Capture the cell that displays the provided text and extract its [X, Y] central coordinate. 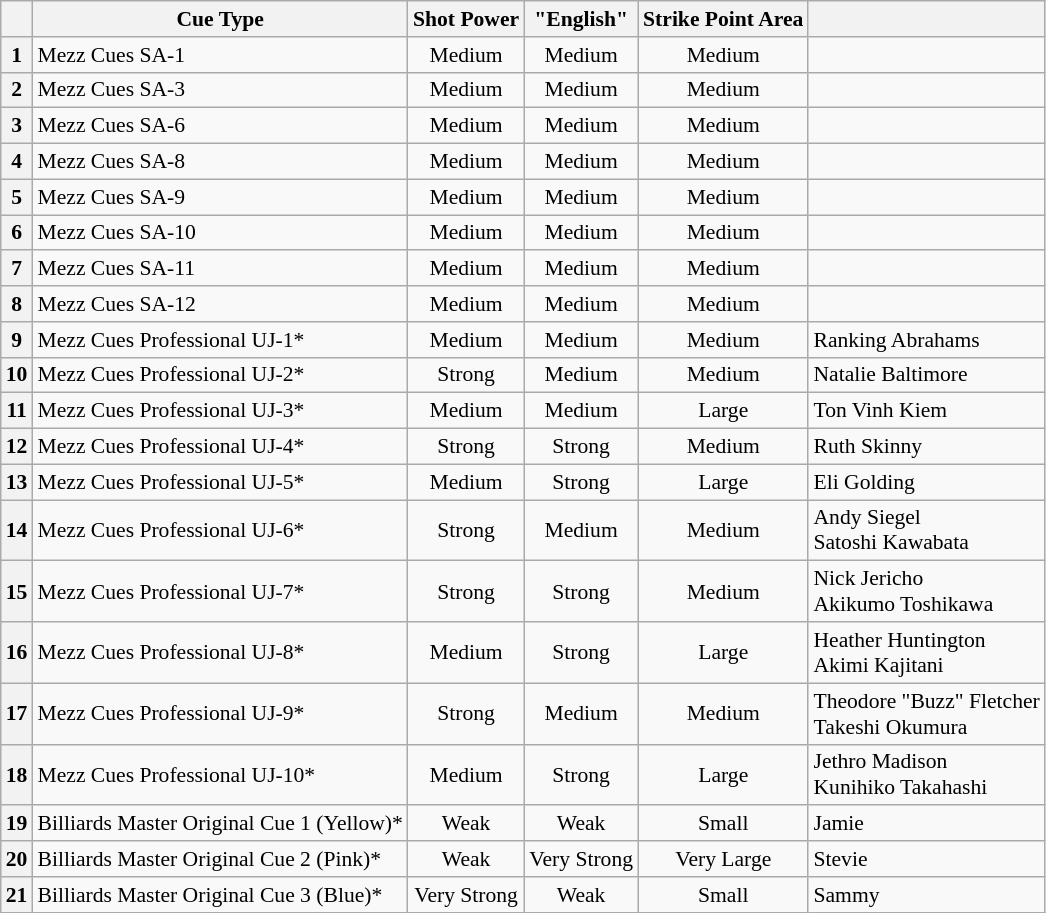
13 [17, 482]
16 [17, 652]
Mezz Cues Professional UJ-5* [220, 482]
3 [17, 126]
18 [17, 774]
Mezz Cues Professional UJ-8* [220, 652]
Mezz Cues SA-9 [220, 197]
Mezz Cues Professional UJ-4* [220, 447]
Mezz Cues SA-11 [220, 269]
Mezz Cues SA-1 [220, 55]
10 [17, 375]
15 [17, 592]
Billiards Master Original Cue 1 (Yellow)* [220, 824]
Andy SiegelSatoshi Kawabata [926, 530]
Billiards Master Original Cue 3 (Blue)* [220, 895]
Ranking Abrahams [926, 340]
Mezz Cues Professional UJ-6* [220, 530]
Billiards Master Original Cue 2 (Pink)* [220, 859]
Ruth Skinny [926, 447]
Heather HuntingtonAkimi Kajitani [926, 652]
Nick JerichoAkikumo Toshikawa [926, 592]
Natalie Baltimore [926, 375]
7 [17, 269]
Shot Power [466, 19]
9 [17, 340]
Eli Golding [926, 482]
20 [17, 859]
Mezz Cues Professional UJ-9* [220, 714]
Mezz Cues SA-10 [220, 233]
21 [17, 895]
Mezz Cues SA-8 [220, 162]
6 [17, 233]
Mezz Cues Professional UJ-1* [220, 340]
2 [17, 90]
Stevie [926, 859]
Strike Point Area [723, 19]
Jethro MadisonKunihiko Takahashi [926, 774]
Mezz Cues Professional UJ-2* [220, 375]
Mezz Cues Professional UJ-10* [220, 774]
Mezz Cues Professional UJ-3* [220, 411]
8 [17, 304]
5 [17, 197]
"English" [581, 19]
14 [17, 530]
19 [17, 824]
Mezz Cues SA-3 [220, 90]
11 [17, 411]
1 [17, 55]
17 [17, 714]
Cue Type [220, 19]
Theodore "Buzz" FletcherTakeshi Okumura [926, 714]
Mezz Cues Professional UJ-7* [220, 592]
Mezz Cues SA-12 [220, 304]
Ton Vinh Kiem [926, 411]
Very Large [723, 859]
Sammy [926, 895]
Jamie [926, 824]
Mezz Cues SA-6 [220, 126]
4 [17, 162]
12 [17, 447]
